Capture the cell that displays the provided text and extract its [X, Y] central coordinate. 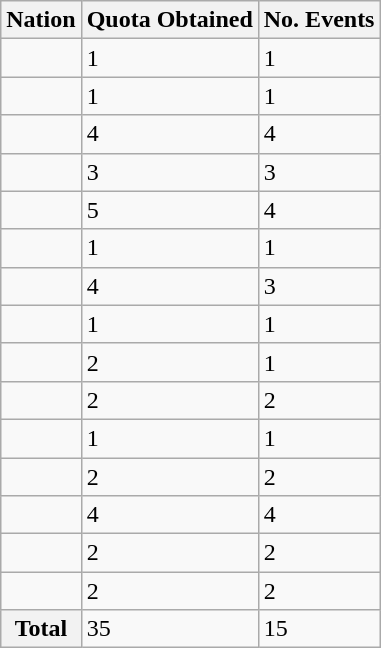
Nation [41, 20]
Quota Obtained [170, 20]
5 [170, 210]
No. Events [319, 20]
15 [319, 629]
35 [170, 629]
Total [41, 629]
